Scan for the cell matching the given text and deliver its [x, y] coordinate at center. 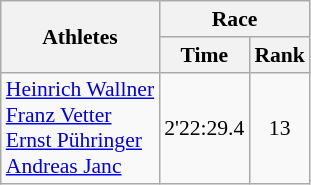
Rank [280, 55]
Race [234, 19]
2'22:29.4 [204, 128]
13 [280, 128]
Athletes [80, 36]
Time [204, 55]
Heinrich WallnerFranz VetterErnst PühringerAndreas Janc [80, 128]
